Provide the (x, y) coordinate of the cell's center where the given text is located.  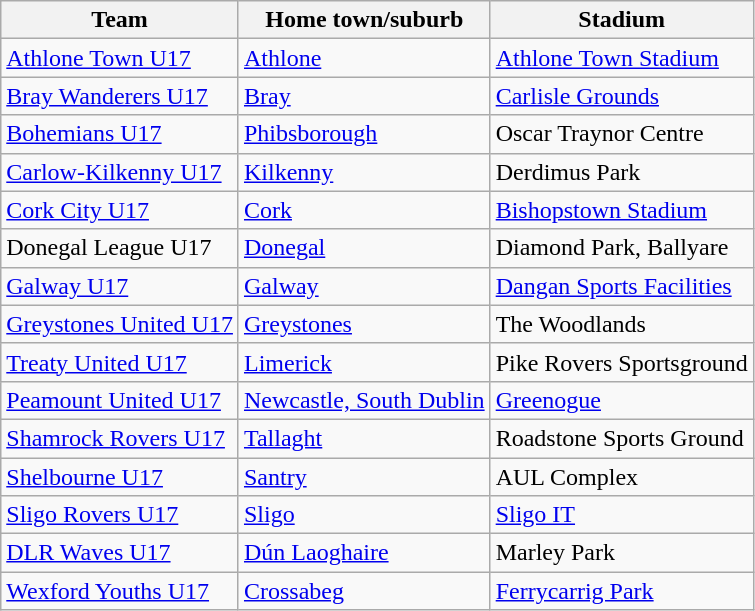
Bray (364, 96)
Cork City U17 (120, 210)
Marley Park (622, 553)
Kilkenny (364, 172)
Ferrycarrig Park (622, 591)
Sligo (364, 515)
Wexford Youths U17 (120, 591)
Galway U17 (120, 286)
Athlone Town Stadium (622, 58)
Sligo IT (622, 515)
Newcastle, South Dublin (364, 400)
Derdimus Park (622, 172)
Pike Rovers Sportsground (622, 362)
Greenogue (622, 400)
Sligo Rovers U17 (120, 515)
Donegal League U17 (120, 248)
Tallaght (364, 438)
Greystones United U17 (120, 324)
Athlone Town U17 (120, 58)
The Woodlands (622, 324)
Greystones (364, 324)
Donegal (364, 248)
Dún Laoghaire (364, 553)
Bishopstown Stadium (622, 210)
Cork (364, 210)
Oscar Traynor Centre (622, 134)
Treaty United U17 (120, 362)
Bohemians U17 (120, 134)
Diamond Park, Ballyare (622, 248)
Peamount United U17 (120, 400)
Stadium (622, 20)
Limerick (364, 362)
Dangan Sports Facilities (622, 286)
Roadstone Sports Ground (622, 438)
Carlisle Grounds (622, 96)
Home town/suburb (364, 20)
Santry (364, 477)
Shamrock Rovers U17 (120, 438)
Athlone (364, 58)
Phibsborough (364, 134)
Crossabeg (364, 591)
Team (120, 20)
DLR Waves U17 (120, 553)
Galway (364, 286)
AUL Complex (622, 477)
Carlow-Kilkenny U17 (120, 172)
Shelbourne U17 (120, 477)
Bray Wanderers U17 (120, 96)
